Output the [X, Y] coordinate of the center of the cell containing the given text.  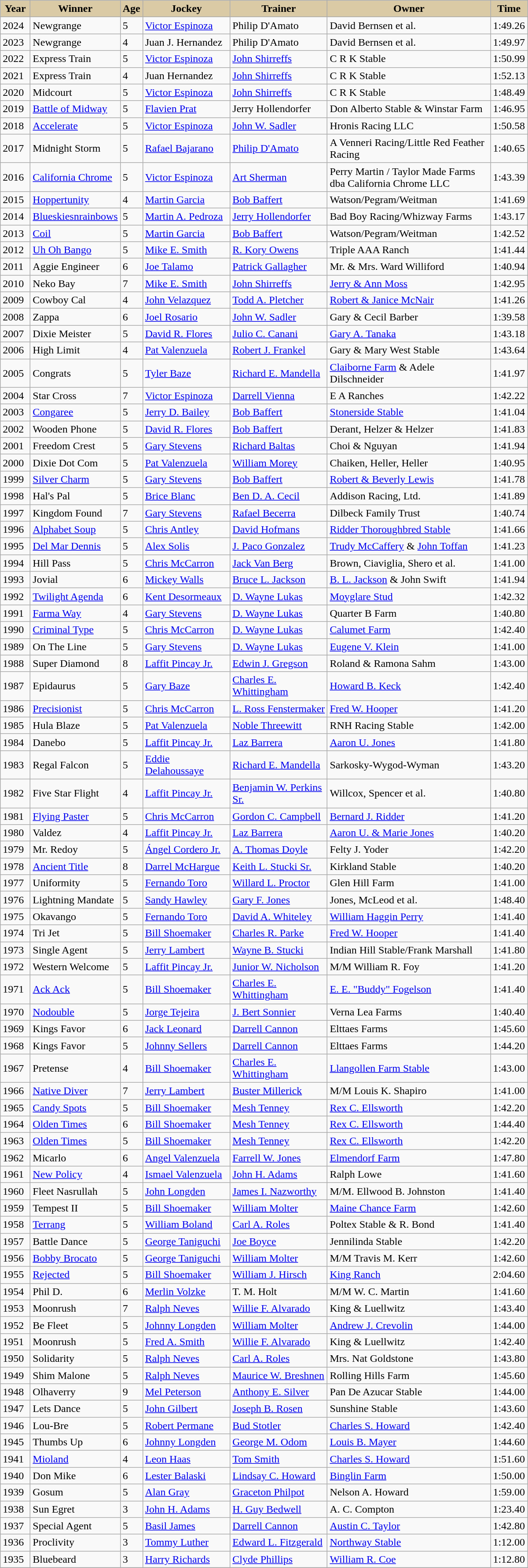
1968 [15, 1045]
Shim Malone [75, 1375]
Maurice W. Breshnen [279, 1375]
1989 [15, 647]
Verna Lea Farms [409, 1012]
J. Paco Gonzalez [279, 546]
1978 [15, 866]
Proclivity [75, 1543]
2006 [15, 350]
Indian Hill Stable/Frank Marshall [409, 950]
1:40.74 [509, 513]
1981 [15, 816]
1:42.22 [509, 396]
Battle Dance [75, 1241]
Congaree [75, 412]
Twilight Agenda [75, 597]
New Policy [75, 1175]
Lightning Mandate [75, 900]
1:51.60 [509, 1459]
1:48.40 [509, 900]
Native Diver [75, 1091]
Mickey Walls [187, 580]
Trainer [279, 9]
1982 [15, 793]
E A Ranches [409, 396]
1985 [15, 725]
Hill Pass [75, 563]
1:40.65 [509, 149]
Uniformity [75, 883]
H. Guy Bedwell [279, 1509]
Lester Balaski [187, 1476]
M/M W. C. Martin [409, 1292]
1:42.52 [509, 233]
Merlin Volzke [187, 1292]
Kirkland Stable [409, 866]
1961 [15, 1175]
Flying Paster [75, 816]
1:23.40 [509, 1509]
1:43.40 [509, 1308]
1938 [15, 1509]
2004 [15, 396]
Lindsay C. Howard [279, 1476]
Time [509, 9]
Regal Falcon [75, 765]
Gary F. Jones [279, 900]
Cowboy Cal [75, 300]
1986 [15, 709]
Be Fleet [75, 1325]
Jack Leonard [187, 1029]
1:44.60 [509, 1442]
Rafael Bajarano [187, 149]
Derant, Helzer & Helzer [409, 429]
2016 [15, 177]
Micarlo [75, 1158]
1972 [15, 967]
Keith L. Stucki Sr. [279, 866]
1:41.83 [509, 429]
1:41.04 [509, 412]
James I. Nazworthy [279, 1191]
1:43.39 [509, 177]
Rejected [75, 1275]
Rafael Becerra [279, 513]
1:44.40 [509, 1124]
Wayne B. Stucki [279, 950]
1969 [15, 1029]
Olhaverry [75, 1392]
1973 [15, 950]
Jennilinda Stable [409, 1241]
1939 [15, 1492]
2021 [15, 76]
1947 [15, 1409]
1:59.00 [509, 1492]
1935 [15, 1559]
Thumbs Up [75, 1442]
1994 [15, 563]
1983 [15, 765]
2009 [15, 300]
1:12.00 [509, 1543]
Winner [75, 9]
1:43.18 [509, 334]
Sun Egret [75, 1509]
1936 [15, 1543]
2013 [15, 233]
1:41.23 [509, 546]
1980 [15, 833]
Rolling Hills Farm [409, 1375]
Aaron U. & Marie Jones [409, 833]
1970 [15, 1012]
Tyler Baze [187, 373]
M/M Travis M. Kerr [409, 1258]
Congrats [75, 373]
Eddie Delahoussaye [187, 765]
1971 [15, 989]
California Chrome [75, 177]
Mr. & Mrs. Ward Williford [409, 267]
Kingdom Found [75, 513]
William Haggin Perry [409, 917]
Binglin Farm [409, 1476]
Wooden Phone [75, 429]
Ralph Lowe [409, 1175]
Aggie Engineer [75, 267]
1:46.95 [509, 109]
1996 [15, 530]
Valdez [75, 833]
2022 [15, 59]
John Velazquez [187, 300]
2019 [15, 109]
1:41.89 [509, 496]
Glen Hill Farm [409, 883]
Howard B. Keck [409, 686]
Year [15, 9]
Alex Solis [187, 546]
Ben D. A. Cecil [279, 496]
Western Welcome [75, 967]
Triple AAA Ranch [409, 250]
Accelerate [75, 126]
1954 [15, 1292]
Sandy Hawley [187, 900]
Single Agent [75, 950]
Special Agent [75, 1526]
1958 [15, 1225]
1940 [15, 1476]
Epidaurus [75, 686]
Don Mike [75, 1476]
1:41.44 [509, 250]
E. E. "Buddy" Fogelson [409, 989]
2017 [15, 149]
Juan Hernandez [187, 76]
Don Alberto Stable & Winstar Farm [409, 109]
Angel Valenzuela [187, 1158]
Darrell Vienna [279, 396]
William J. Hirsch [279, 1275]
Flavien Prat [187, 109]
1:44.20 [509, 1045]
Gosum [75, 1492]
Llangollen Farm Stable [409, 1068]
1:50.00 [509, 1476]
A Venneri Racing/Little Red Feather Racing [409, 149]
1997 [15, 513]
Fleet Nasrullah [75, 1191]
Danebo [75, 742]
Noble Threewitt [279, 725]
1953 [15, 1308]
1:50.58 [509, 126]
Ismael Valenzuela [187, 1175]
1955 [15, 1275]
9 [131, 1392]
2018 [15, 126]
Jerry D. Bailey [187, 412]
1:40.95 [509, 462]
Ridder Thoroughbred Stable [409, 530]
Gary Baze [187, 686]
1952 [15, 1325]
Midnight Storm [75, 149]
1:40.94 [509, 267]
Clyde Phillips [279, 1559]
T. M. Holt [279, 1292]
2:04.60 [509, 1275]
Aaron U. Jones [409, 742]
Benjamin W. Perkins Sr. [279, 793]
Jack Van Berg [279, 563]
Neko Bay [75, 284]
M/M William R. Foy [409, 967]
Trudy McCaffery & John Toffan [409, 546]
1:41.69 [509, 200]
1:42.80 [509, 1526]
Bernard J. Ridder [409, 816]
Maine Chance Farm [409, 1208]
Juan J. Hernandez [187, 42]
M/M. Ellwood B. Johnston [409, 1191]
Criminal Type [75, 630]
1950 [15, 1358]
John Gilbert [187, 1409]
1988 [15, 663]
1946 [15, 1426]
Gary A. Tanaka [409, 334]
William R. Coe [409, 1559]
Alphabet Soup [75, 530]
Robert & Janice McNair [409, 300]
Dilbeck Family Trust [409, 513]
1:42.95 [509, 284]
Edward L. Fitzgerald [279, 1543]
Felty J. Yoder [409, 850]
2023 [15, 42]
Sarkosky-Wygod-Wyman [409, 765]
Five Star Flight [75, 793]
1995 [15, 546]
Gary & Mary West Stable [409, 350]
Lou-Bre [75, 1426]
Patrick Gallagher [279, 267]
Julio C. Canani [279, 334]
Johnny Sellers [187, 1045]
1945 [15, 1442]
Northway Stable [409, 1543]
1:41.97 [509, 373]
Chaiken, Heller, Heller [409, 462]
Willcox, Spencer et al. [409, 793]
Mr. Redoy [75, 850]
Robert J. Frankel [279, 350]
Phil D. [75, 1292]
1962 [15, 1158]
Bruce L. Jackson [279, 580]
1:48.49 [509, 92]
Mel Peterson [187, 1392]
George M. Odom [279, 1442]
Bad Boy Racing/Whizway Farms [409, 216]
William Morey [279, 462]
2015 [15, 200]
Perry Martin / Taylor Made Farms dba California Chrome LLC [409, 177]
Martin A. Pedroza [187, 216]
Sunshine Stable [409, 1409]
2012 [15, 250]
Andrew J. Crevolin [409, 1325]
Dixie Meister [75, 334]
2003 [15, 412]
1959 [15, 1208]
Solidarity [75, 1358]
Brice Blanc [187, 496]
1:39.58 [509, 317]
Roland & Ramona Sahm [409, 663]
Tempest II [75, 1208]
J. Bert Sonnier [279, 1012]
2007 [15, 334]
Okavango [75, 917]
Joe Talamo [187, 267]
Jorge Tejeira [187, 1012]
Bobby Brocato [75, 1258]
Gordon C. Campbell [279, 816]
1967 [15, 1068]
2001 [15, 446]
2000 [15, 462]
1984 [15, 742]
Harry Richards [187, 1559]
Freedom Crest [75, 446]
1:42.00 [509, 725]
Chris Antley [187, 530]
Farma Way [75, 613]
Hula Blaze [75, 725]
1:50.99 [509, 59]
M/M Louis K. Shapiro [409, 1091]
2002 [15, 429]
1951 [15, 1342]
2010 [15, 284]
Joel Rosario [187, 317]
Hoppertunity [75, 200]
2011 [15, 267]
B. L. Jackson & John Swift [409, 580]
2008 [15, 317]
2024 [15, 25]
Basil James [187, 1526]
Uh Oh Bango [75, 250]
High Limit [75, 350]
Del Mar Dennis [75, 546]
Ancient Title [75, 866]
Louis B. Mayer [409, 1442]
Coil [75, 233]
Gary & Cecil Barber [409, 317]
David Hofmans [279, 530]
1:42.32 [509, 597]
1998 [15, 496]
1:43.20 [509, 765]
Tommy Luther [187, 1543]
1:43.80 [509, 1358]
1:52.13 [509, 76]
Willard L. Proctor [279, 883]
Joe Boyce [279, 1241]
2005 [15, 373]
Jerry & Ann Moss [409, 284]
1964 [15, 1124]
1941 [15, 1459]
Jones, McLeod et al. [409, 900]
Poltex Stable & R. Bond [409, 1225]
Hal's Pal [75, 496]
Ángel Cordero Jr. [187, 850]
Stonerside Stable [409, 412]
Robert Permane [187, 1426]
1:49.26 [509, 25]
1:43.17 [509, 216]
Calumet Farm [409, 630]
Jockey [187, 9]
Battle of Midway [75, 109]
King Ranch [409, 1275]
1:47.80 [509, 1158]
1:12.80 [509, 1559]
Tom Smith [279, 1459]
Precisionist [75, 709]
Elmendorf Farm [409, 1158]
Mrs. Nat Goldstone [409, 1358]
Pan De Azucar Stable [409, 1392]
Dixie Dot Com [75, 462]
Nelson A. Howard [409, 1492]
Lets Dance [75, 1409]
Age [131, 9]
Jovial [75, 580]
1965 [15, 1107]
Todd A. Pletcher [279, 300]
Joseph B. Rosen [279, 1409]
Bud Stotler [279, 1426]
Anthony E. Silver [279, 1392]
Terrang [75, 1225]
L. Ross Fenstermaker [279, 709]
Choi & Nguyan [409, 446]
Super Diamond [75, 663]
Addison Racing, Ltd. [409, 496]
1:49.97 [509, 42]
On The Line [75, 647]
1999 [15, 479]
Quarter B Farm [409, 613]
William Boland [187, 1225]
Graceton Philpot [279, 1492]
John Longden [187, 1191]
2014 [15, 216]
1976 [15, 900]
Eugene V. Klein [409, 647]
1960 [15, 1191]
Kent Desormeaux [187, 597]
Richard Baltas [279, 446]
1949 [15, 1375]
Nodouble [75, 1012]
Leon Haas [187, 1459]
Bluebeard [75, 1559]
Art Sherman [279, 177]
Candy Spots [75, 1107]
Darrel McHargue [187, 866]
Charles R. Parke [279, 933]
1:43.64 [509, 350]
1963 [15, 1141]
Blueskiesnrainbows [75, 216]
1991 [15, 613]
1975 [15, 917]
Ack Ack [75, 989]
1937 [15, 1526]
2020 [15, 92]
1:40.40 [509, 1012]
Buster Millerick [279, 1091]
1:41.26 [509, 300]
1966 [15, 1091]
R. Kory Owens [279, 250]
Brown, Ciaviglia, Shero et al. [409, 563]
A. C. Compton [409, 1509]
1948 [15, 1392]
1987 [15, 686]
Edwin J. Gregson [279, 663]
RNH Racing Stable [409, 725]
1990 [15, 630]
Mioland [75, 1459]
Midcourt [75, 92]
1956 [15, 1258]
Silver Charm [75, 479]
Austin C. Taylor [409, 1526]
1993 [15, 580]
Fred A. Smith [187, 1342]
1:41.66 [509, 530]
1977 [15, 883]
1992 [15, 597]
1979 [15, 850]
Claiborne Farm & Adele Dilschneider [409, 373]
A. Thomas Doyle [279, 850]
Moyglare Stud [409, 597]
Robert & Beverly Lewis [409, 479]
Alan Gray [187, 1492]
1974 [15, 933]
1957 [15, 1241]
Zappa [75, 317]
David A. Whiteley [279, 917]
1:43.60 [509, 1409]
Hronis Racing LLC [409, 126]
Junior W. Nicholson [279, 967]
Tri Jet [75, 933]
Owner [409, 9]
1:41.78 [509, 479]
Pretense [75, 1068]
Star Cross [75, 396]
Farrell W. Jones [279, 1158]
